Detect which cell encompasses the target text, then output its [X, Y] center coordinate. 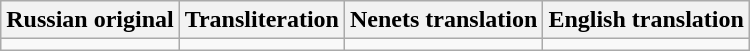
Russian original [90, 20]
Nenets translation [443, 20]
Transliteration [262, 20]
English translation [646, 20]
